Return the [x, y] coordinate for the center point of the cell that contains the specified text.  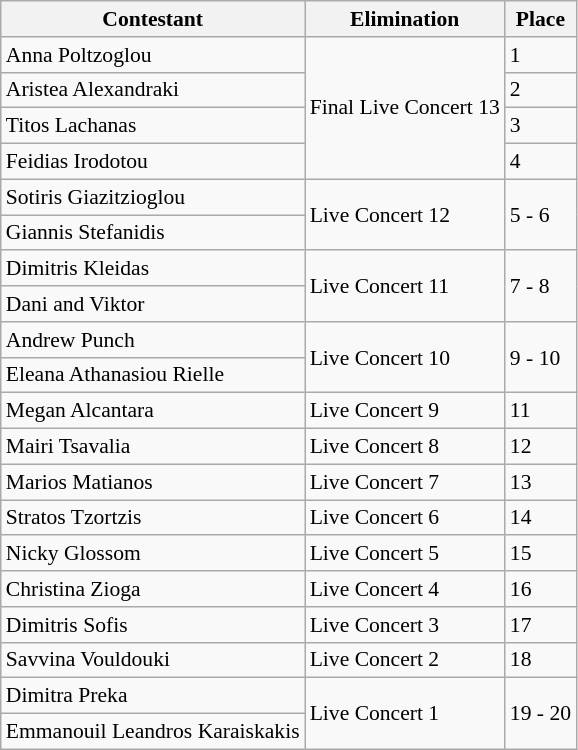
Savvina Vouldouki [153, 660]
Emmanouil Leandros Karaiskakis [153, 732]
7 - 8 [540, 286]
18 [540, 660]
Giannis Stefanidis [153, 233]
Andrew Punch [153, 340]
1 [540, 55]
12 [540, 447]
Live Concert 10 [405, 358]
Live Concert 3 [405, 625]
Megan Alcantara [153, 411]
Marios Matianos [153, 482]
16 [540, 589]
Sotiris Giazitzioglou [153, 197]
Live Concert 8 [405, 447]
Titos Lachanas [153, 126]
Live Concert 4 [405, 589]
Contestant [153, 19]
Stratos Tzortzis [153, 518]
Live Concert 12 [405, 214]
Christina Zioga [153, 589]
Place [540, 19]
15 [540, 554]
3 [540, 126]
Nicky Glossom [153, 554]
9 - 10 [540, 358]
Dimitris Sofis [153, 625]
Eleana Athanasiou Rielle [153, 375]
Anna Poltzoglou [153, 55]
Final Live Concert 13 [405, 108]
Dimitris Kleidas [153, 269]
Elimination [405, 19]
17 [540, 625]
5 - 6 [540, 214]
Live Concert 1 [405, 714]
Dani and Viktor [153, 304]
11 [540, 411]
19 - 20 [540, 714]
14 [540, 518]
Dimitra Preka [153, 696]
Live Concert 5 [405, 554]
Live Concert 9 [405, 411]
Feidias Irodotou [153, 162]
Aristea Alexandraki [153, 90]
13 [540, 482]
4 [540, 162]
2 [540, 90]
Mairi Tsavalia [153, 447]
Live Concert 11 [405, 286]
Live Concert 6 [405, 518]
Live Concert 7 [405, 482]
Live Concert 2 [405, 660]
